Output the (x, y) coordinate of the center of the cell containing the given text.  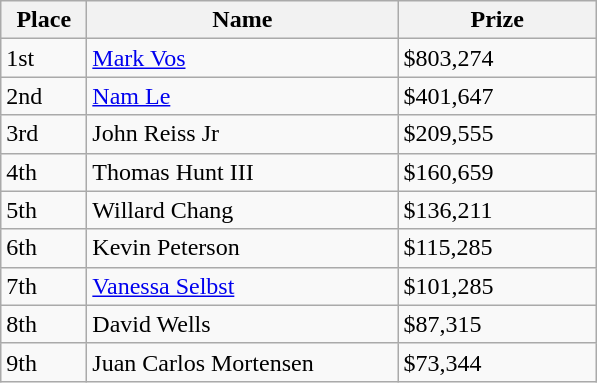
7th (44, 286)
5th (44, 210)
$115,285 (498, 248)
9th (44, 362)
Thomas Hunt III (242, 172)
$160,659 (498, 172)
Juan Carlos Mortensen (242, 362)
$87,315 (498, 324)
Place (44, 20)
Prize (498, 20)
$209,555 (498, 134)
Name (242, 20)
$803,274 (498, 58)
2nd (44, 96)
4th (44, 172)
$401,647 (498, 96)
Nam Le (242, 96)
Vanessa Selbst (242, 286)
David Wells (242, 324)
Willard Chang (242, 210)
$73,344 (498, 362)
6th (44, 248)
8th (44, 324)
3rd (44, 134)
$101,285 (498, 286)
Kevin Peterson (242, 248)
1st (44, 58)
John Reiss Jr (242, 134)
Mark Vos (242, 58)
$136,211 (498, 210)
